Scan for the cell matching the given text and deliver its [x, y] coordinate at center. 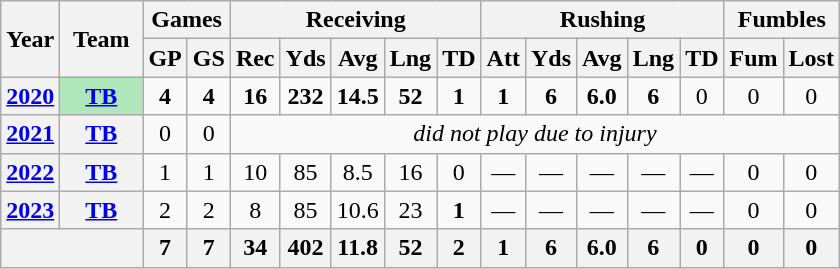
402 [306, 248]
Year [30, 39]
Lost [811, 58]
8.5 [358, 172]
2023 [30, 210]
2020 [30, 96]
Rec [255, 58]
10 [255, 172]
2021 [30, 134]
Rushing [602, 20]
23 [410, 210]
10.6 [358, 210]
Games [186, 20]
34 [255, 248]
Fumbles [782, 20]
Fum [754, 58]
did not play due to injury [534, 134]
GP [165, 58]
8 [255, 210]
2022 [30, 172]
GS [208, 58]
Receiving [356, 20]
14.5 [358, 96]
Att [503, 58]
232 [306, 96]
Team [102, 39]
11.8 [358, 248]
